Detect which cell encompasses the target text, then output its (x, y) center coordinate. 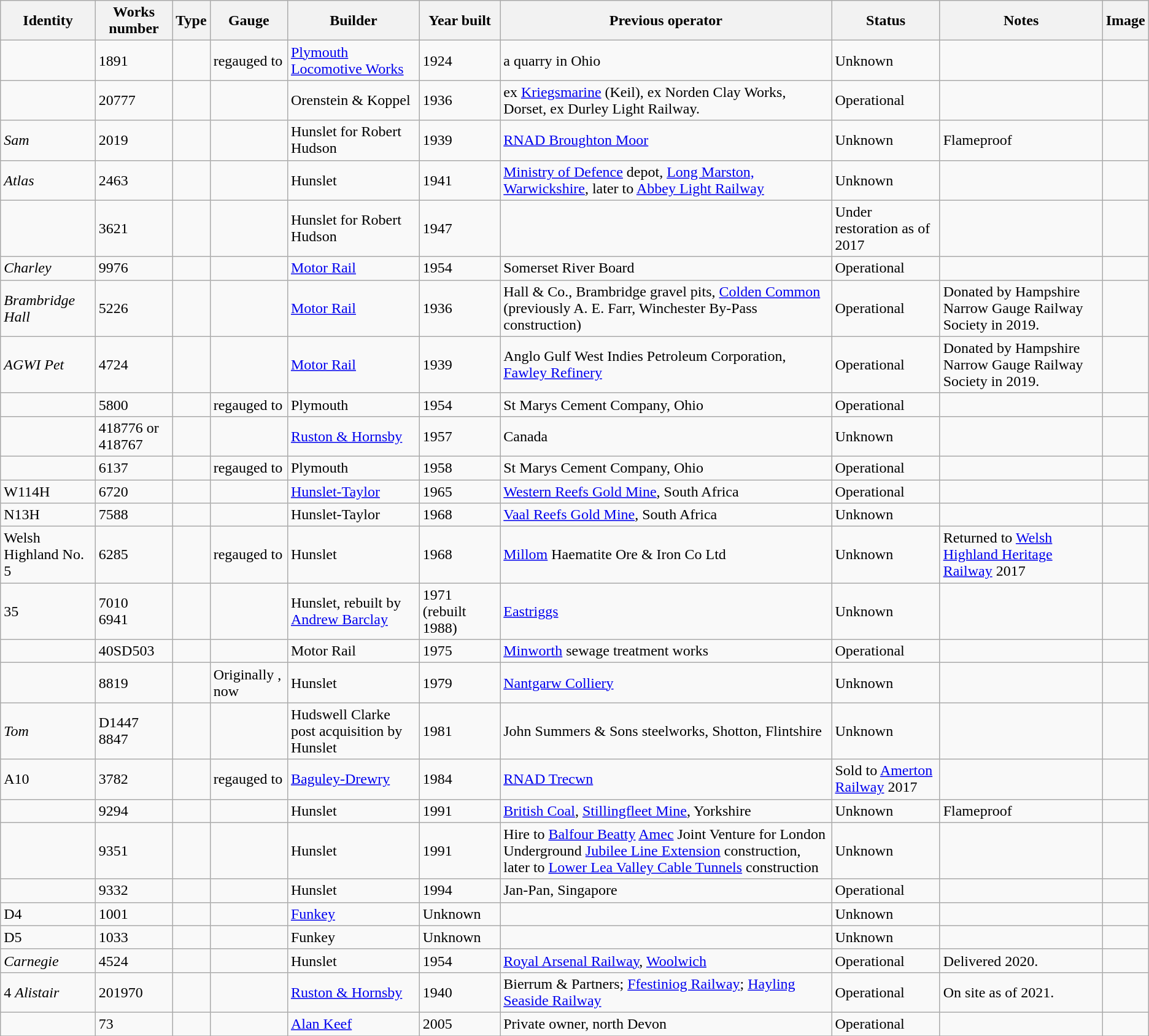
ex Kriegsmarine (Keil), ex Norden Clay Works, Dorset, ex Durley Light Railway. (666, 101)
Canada (666, 436)
British Coal, Stillingfleet Mine, Yorkshire (666, 811)
Jan-Pan, Singapore (666, 891)
Notes (1021, 21)
70106941 (134, 611)
1975 (459, 651)
6720 (134, 492)
Hudswell Clarke post acquisition by Hunslet (354, 731)
Brambridge Hall (48, 308)
Hunslet, rebuilt by Andrew Barclay (354, 611)
W114H (48, 492)
Status (886, 21)
8819 (134, 682)
1957 (459, 436)
Gauge (249, 21)
On site as of 2021. (1021, 992)
5226 (134, 308)
Millom Haematite Ore & Iron Co Ltd (666, 555)
6137 (134, 468)
Identity (48, 21)
Ministry of Defence depot, Long Marston, Warwickshire, later to Abbey Light Railway (666, 180)
1979 (459, 682)
1891 (134, 60)
Builder (354, 21)
a quarry in Ohio (666, 60)
1033 (134, 937)
2463 (134, 180)
John Summers & Sons steelworks, Shotton, Flintshire (666, 731)
Originally , now (249, 682)
6285 (134, 555)
Carnegie (48, 961)
Sam (48, 140)
Atlas (48, 180)
3621 (134, 228)
Type (191, 21)
1984 (459, 779)
Plymouth Locomotive Works (354, 60)
Bierrum & Partners; Ffestiniog Railway; Hayling Seaside Railway (666, 992)
Works number (134, 21)
Royal Arsenal Railway, Woolwich (666, 961)
7588 (134, 515)
1971 (rebuilt 1988) (459, 611)
4524 (134, 961)
Charley (48, 268)
Minworth sewage treatment works (666, 651)
1947 (459, 228)
Alan Keef (354, 1024)
418776 or 418767 (134, 436)
9351 (134, 851)
4724 (134, 365)
AGWI Pet (48, 365)
1941 (459, 180)
Somerset River Board (666, 268)
20777 (134, 101)
RNAD Broughton Moor (666, 140)
1940 (459, 992)
4 Alistair (48, 992)
40SD503 (134, 651)
201970 (134, 992)
Sold to Amerton Railway 2017 (886, 779)
2005 (459, 1024)
Returned to Welsh Highland Heritage Railway 2017 (1021, 555)
73 (134, 1024)
A10 (48, 779)
1965 (459, 492)
1981 (459, 731)
Tom (48, 731)
Private owner, north Devon (666, 1024)
Nantgarw Colliery (666, 682)
Delivered 2020. (1021, 961)
Image (1126, 21)
1958 (459, 468)
Anglo Gulf West Indies Petroleum Corporation, Fawley Refinery (666, 365)
D14478847 (134, 731)
1001 (134, 914)
2019 (134, 140)
1994 (459, 891)
D5 (48, 937)
35 (48, 611)
Hall & Co., Brambridge gravel pits, Colden Common (previously A. E. Farr, Winchester By-Pass construction) (666, 308)
Orenstein & Koppel (354, 101)
D4 (48, 914)
5800 (134, 404)
9976 (134, 268)
Year built (459, 21)
Western Reefs Gold Mine, South Africa (666, 492)
Baguley-Drewry (354, 779)
Eastriggs (666, 611)
9332 (134, 891)
Under restoration as of 2017 (886, 228)
1924 (459, 60)
Welsh Highland No. 5 (48, 555)
N13H (48, 515)
Vaal Reefs Gold Mine, South Africa (666, 515)
RNAD Trecwn (666, 779)
3782 (134, 779)
Previous operator (666, 21)
9294 (134, 811)
